Return the [x, y] coordinate for the center point of the cell that contains the specified text.  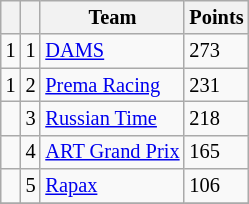
2 [31, 85]
Prema Racing [112, 85]
5 [31, 186]
ART Grand Prix [112, 152]
273 [216, 51]
106 [216, 186]
Russian Time [112, 118]
Rapax [112, 186]
231 [216, 85]
Points [216, 17]
4 [31, 152]
Team [112, 17]
DAMS [112, 51]
218 [216, 118]
3 [31, 118]
165 [216, 152]
